Output the (X, Y) coordinate of the center of the cell containing the given text.  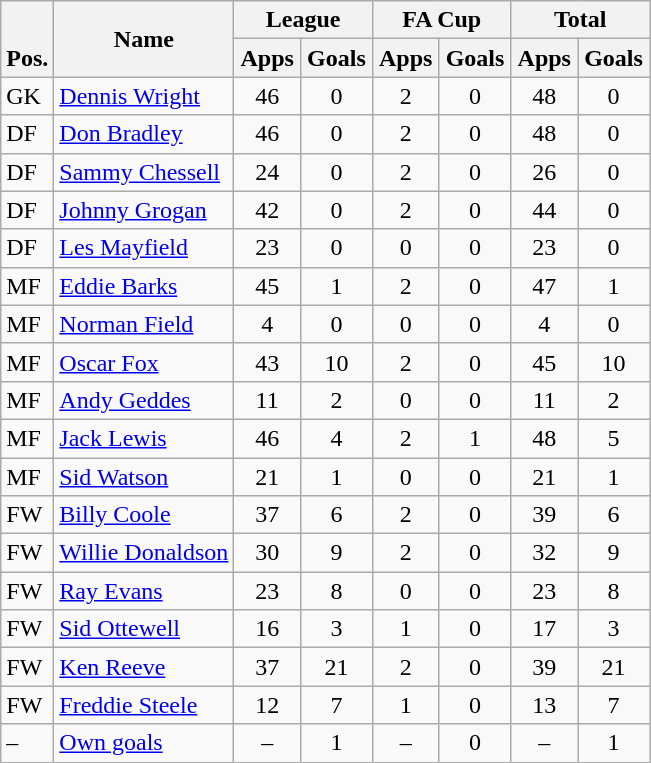
17 (544, 629)
Sid Watson (144, 477)
Jack Lewis (144, 438)
Sid Ottewell (144, 629)
FA Cup (442, 20)
Dennis Wright (144, 96)
26 (544, 172)
Own goals (144, 743)
Name (144, 39)
Freddie Steele (144, 705)
Les Mayfield (144, 248)
43 (268, 362)
Don Bradley (144, 134)
League (304, 20)
24 (268, 172)
Willie Donaldson (144, 553)
16 (268, 629)
30 (268, 553)
Sammy Chessell (144, 172)
Eddie Barks (144, 286)
GK (28, 96)
Andy Geddes (144, 400)
12 (268, 705)
5 (614, 438)
Ken Reeve (144, 667)
Total (580, 20)
47 (544, 286)
Johnny Grogan (144, 210)
42 (268, 210)
Billy Coole (144, 515)
32 (544, 553)
13 (544, 705)
44 (544, 210)
Pos. (28, 39)
Norman Field (144, 324)
Ray Evans (144, 591)
Oscar Fox (144, 362)
